Capture the cell that displays the provided text and extract its (x, y) central coordinate. 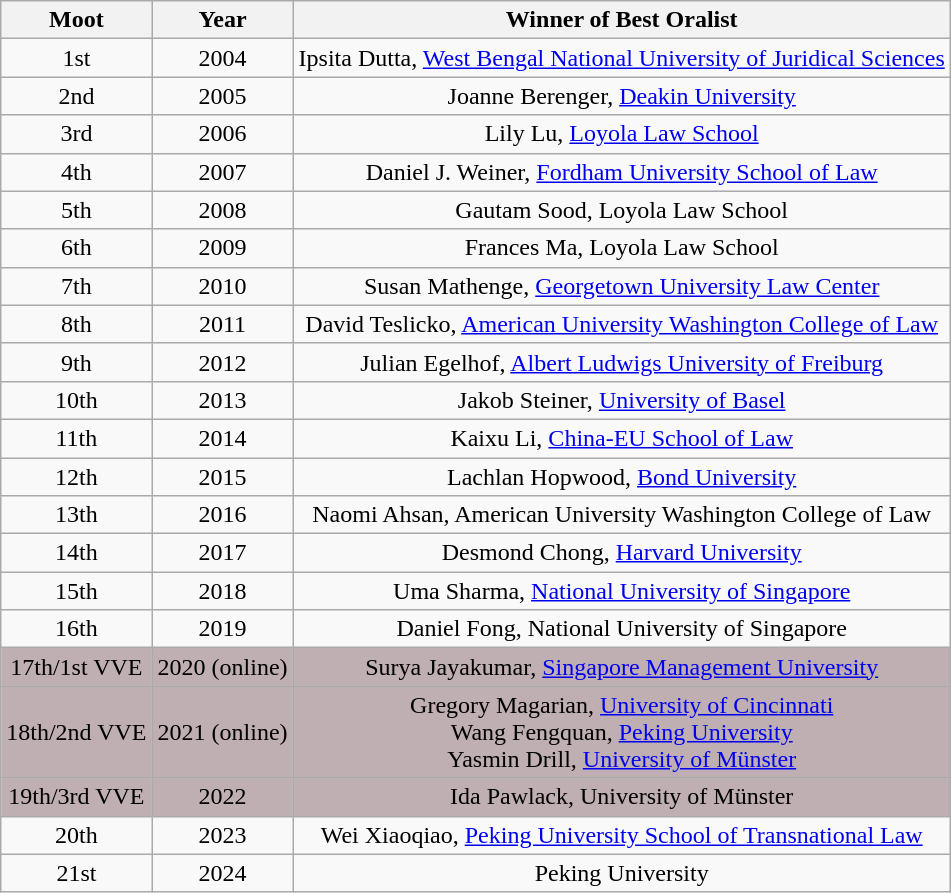
18th/2nd VVE (76, 732)
10th (76, 400)
Winner of Best Oralist (622, 20)
Susan Mathenge, Georgetown University Law Center (622, 286)
Desmond Chong, Harvard University (622, 553)
16th (76, 629)
Gautam Sood, Loyola Law School (622, 210)
4th (76, 172)
20th (76, 835)
2009 (222, 248)
Ipsita Dutta, West Bengal National University of Juridical Sciences (622, 58)
Kaixu Li, China-EU School of Law (622, 438)
2006 (222, 134)
2nd (76, 96)
8th (76, 324)
2018 (222, 591)
Naomi Ahsan, American University Washington College of Law (622, 515)
2016 (222, 515)
13th (76, 515)
14th (76, 553)
Jakob Steiner, University of Basel (622, 400)
19th/3rd VVE (76, 797)
1st (76, 58)
Julian Egelhof, Albert Ludwigs University of Freiburg (622, 362)
Moot (76, 20)
Peking University (622, 873)
2005 (222, 96)
6th (76, 248)
2019 (222, 629)
Joanne Berenger, Deakin University (622, 96)
21st (76, 873)
2013 (222, 400)
2011 (222, 324)
7th (76, 286)
Uma Sharma, National University of Singapore (622, 591)
2022 (222, 797)
2004 (222, 58)
2020 (online) (222, 667)
Frances Ma, Loyola Law School (622, 248)
2014 (222, 438)
5th (76, 210)
11th (76, 438)
Lily Lu, Loyola Law School (622, 134)
9th (76, 362)
2024 (222, 873)
15th (76, 591)
David Teslicko, American University Washington College of Law (622, 324)
Wei Xiaoqiao, Peking University School of Transnational Law (622, 835)
Daniel J. Weiner, Fordham University School of Law (622, 172)
12th (76, 477)
Surya Jayakumar, Singapore Management University (622, 667)
17th/1st VVE (76, 667)
Lachlan Hopwood, Bond University (622, 477)
2021 (online) (222, 732)
2010 (222, 286)
2007 (222, 172)
2017 (222, 553)
2012 (222, 362)
3rd (76, 134)
2023 (222, 835)
2015 (222, 477)
Ida Pawlack, University of Münster (622, 797)
Gregory Magarian, University of Cincinnati Wang Fengquan, Peking University Yasmin Drill, University of Münster (622, 732)
2008 (222, 210)
Daniel Fong, National University of Singapore (622, 629)
Year (222, 20)
